Provide the [x, y] coordinate of the cell's center where the given text is located.  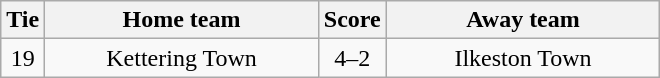
4–2 [352, 58]
Score [352, 20]
Away team [523, 20]
19 [23, 58]
Ilkeston Town [523, 58]
Tie [23, 20]
Home team [182, 20]
Kettering Town [182, 58]
